Extract the [X, Y] coordinate from the center of the cell holding the provided text.  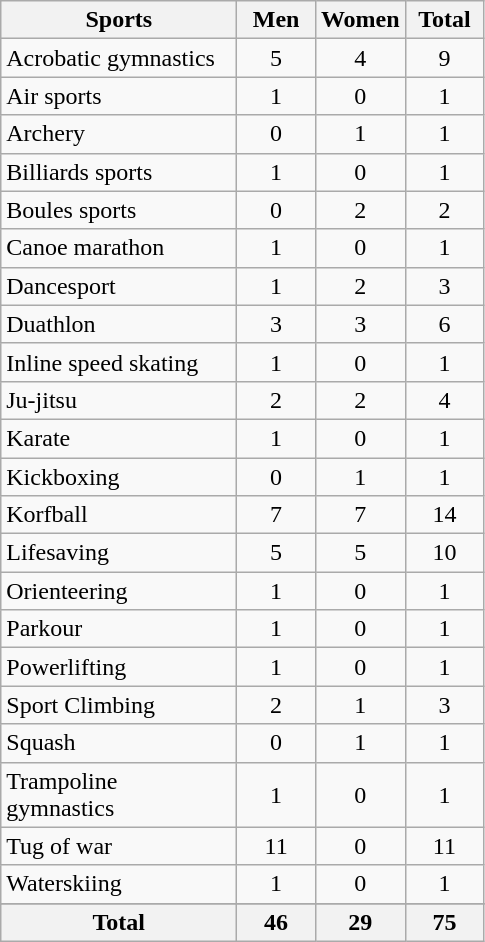
Trampoline gymnastics [119, 794]
Orienteering [119, 591]
Korfball [119, 515]
Waterskiing [119, 884]
Billiards sports [119, 172]
9 [444, 58]
Men [276, 20]
Kickboxing [119, 477]
Boules sports [119, 210]
75 [444, 922]
29 [360, 922]
Tug of war [119, 846]
10 [444, 553]
Women [360, 20]
46 [276, 922]
Canoe marathon [119, 248]
Sports [119, 20]
Powerlifting [119, 667]
6 [444, 324]
Squash [119, 743]
Sport Climbing [119, 705]
Duathlon [119, 324]
Air sports [119, 96]
Parkour [119, 629]
Dancesport [119, 286]
14 [444, 515]
Karate [119, 438]
Ju-jitsu [119, 400]
Inline speed skating [119, 362]
Archery [119, 134]
Acrobatic gymnastics [119, 58]
Lifesaving [119, 553]
